Return the (x, y) coordinate for the center point of the cell that contains the specified text.  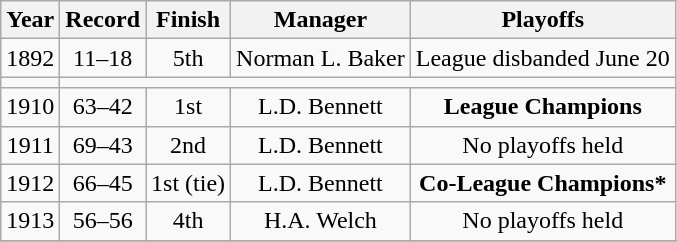
56–56 (103, 221)
1st (tie) (188, 183)
63–42 (103, 107)
4th (188, 221)
Year (30, 20)
Playoffs (542, 20)
11–18 (103, 58)
69–43 (103, 145)
Co-League Champions* (542, 183)
Norman L. Baker (321, 58)
Record (103, 20)
1913 (30, 221)
Manager (321, 20)
1st (188, 107)
1910 (30, 107)
66–45 (103, 183)
1892 (30, 58)
1911 (30, 145)
Finish (188, 20)
League disbanded June 20 (542, 58)
2nd (188, 145)
H.A. Welch (321, 221)
1912 (30, 183)
5th (188, 58)
League Champions (542, 107)
